Output the [x, y] coordinate of the center of the cell containing the given text.  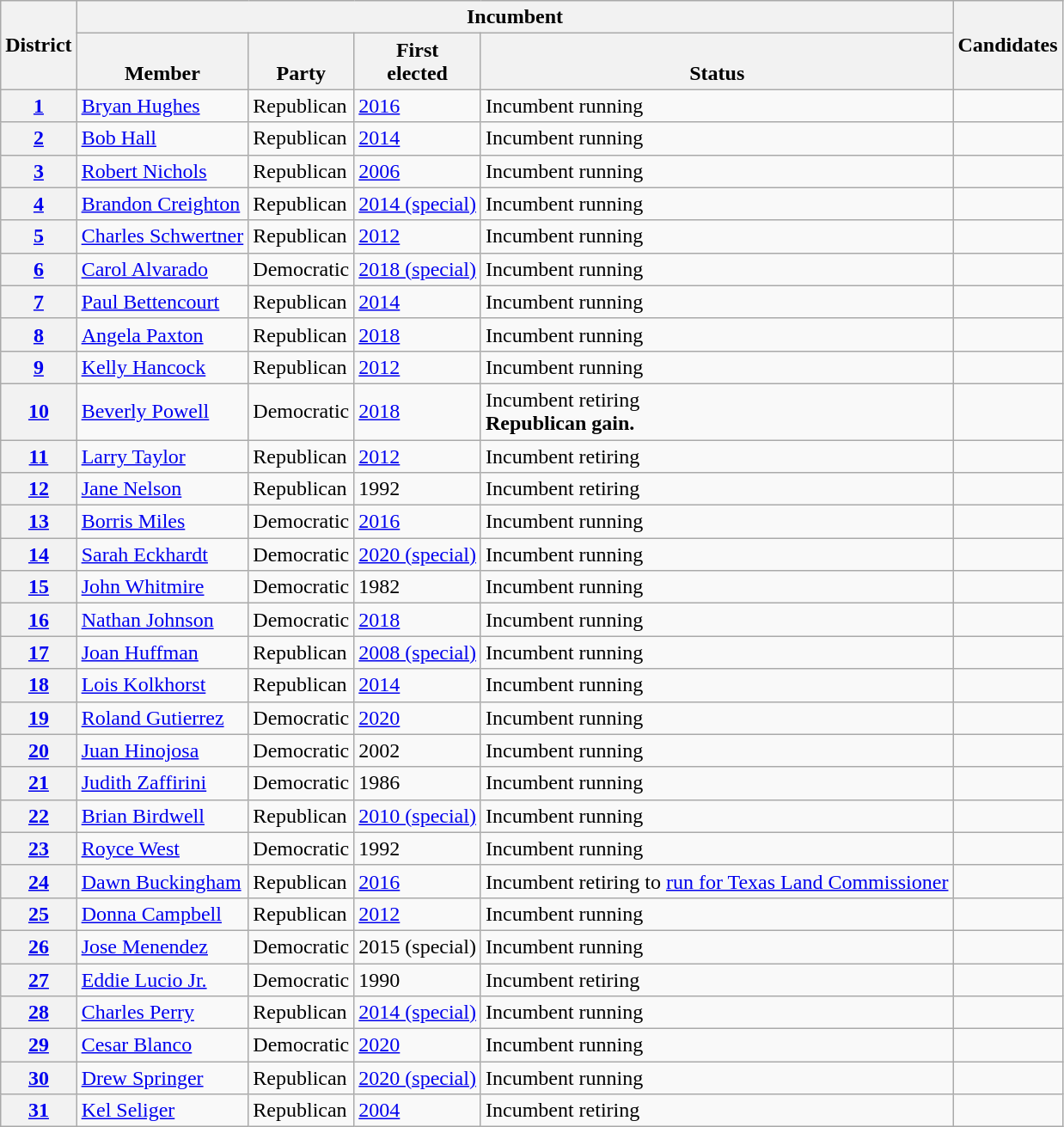
10 [39, 411]
24 [39, 881]
Brandon Creighton [162, 204]
23 [39, 848]
Eddie Lucio Jr. [162, 979]
8 [39, 334]
Nathan Johnson [162, 620]
9 [39, 367]
Firstelected [418, 62]
1982 [418, 587]
16 [39, 620]
18 [39, 685]
Larry Taylor [162, 456]
Jose Menendez [162, 946]
1990 [418, 979]
20 [39, 750]
Juan Hinojosa [162, 750]
19 [39, 718]
12 [39, 489]
District [39, 45]
Carol Alvarado [162, 269]
28 [39, 1013]
Robert Nichols [162, 171]
21 [39, 783]
Angela Paxton [162, 334]
2015 (special) [418, 946]
Member [162, 62]
Sarah Eckhardt [162, 554]
Drew Springer [162, 1078]
Borris Miles [162, 522]
Roland Gutierrez [162, 718]
Party [301, 62]
25 [39, 914]
14 [39, 554]
1986 [418, 783]
13 [39, 522]
1 [39, 106]
Bob Hall [162, 138]
Brian Birdwell [162, 816]
Dawn Buckingham [162, 881]
Bryan Hughes [162, 106]
Incumbent retiring to run for Texas Land Commissioner [717, 881]
22 [39, 816]
15 [39, 587]
4 [39, 204]
2006 [418, 171]
Kel Seliger [162, 1111]
2004 [418, 1111]
6 [39, 269]
Lois Kolkhorst [162, 685]
Donna Campbell [162, 914]
29 [39, 1045]
31 [39, 1111]
Cesar Blanco [162, 1045]
Judith Zaffirini [162, 783]
2018 (special) [418, 269]
7 [39, 302]
27 [39, 979]
Royce West [162, 848]
Paul Bettencourt [162, 302]
Kelly Hancock [162, 367]
2 [39, 138]
Jane Nelson [162, 489]
5 [39, 236]
Charles Perry [162, 1013]
Joan Huffman [162, 652]
Status [717, 62]
11 [39, 456]
17 [39, 652]
3 [39, 171]
Charles Schwertner [162, 236]
Candidates [1007, 45]
Incumbent retiring Republican gain. [717, 411]
John Whitmire [162, 587]
Beverly Powell [162, 411]
30 [39, 1078]
Incumbent [515, 17]
2010 (special) [418, 816]
26 [39, 946]
2002 [418, 750]
2008 (special) [418, 652]
